Identify which cell holds the provided text, then report its [x, y] central coordinate. 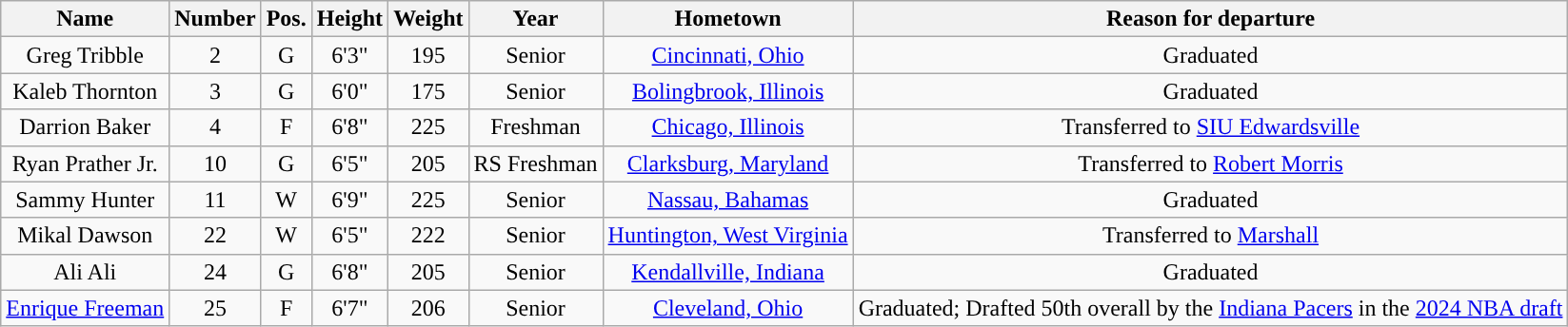
Sammy Hunter [86, 200]
25 [215, 308]
10 [215, 163]
Transferred to Robert Morris [1211, 163]
Graduated; Drafted 50th overall by the Indiana Pacers in the 2024 NBA draft [1211, 308]
6'3" [349, 55]
RS Freshman [535, 163]
222 [428, 236]
Cincinnati, Ohio [727, 55]
3 [215, 91]
6'7" [349, 308]
175 [428, 91]
Number [215, 19]
Ryan Prather Jr. [86, 163]
Year [535, 19]
Transferred to SIU Edwardsville [1211, 127]
Ali Ali [86, 272]
Pos. [286, 19]
Name [86, 19]
4 [215, 127]
22 [215, 236]
Nassau, Bahamas [727, 200]
Kaleb Thornton [86, 91]
Darrion Baker [86, 127]
195 [428, 55]
Chicago, Illinois [727, 127]
6'9" [349, 200]
11 [215, 200]
Cleveland, Ohio [727, 308]
Greg Tribble [86, 55]
Huntington, West Virginia [727, 236]
Bolingbrook, Illinois [727, 91]
2 [215, 55]
206 [428, 308]
Hometown [727, 19]
Mikal Dawson [86, 236]
Reason for departure [1211, 19]
Freshman [535, 127]
Kendallville, Indiana [727, 272]
Weight [428, 19]
Clarksburg, Maryland [727, 163]
6'0" [349, 91]
24 [215, 272]
Height [349, 19]
Enrique Freeman [86, 308]
Transferred to Marshall [1211, 236]
